Capture the cell that displays the provided text and extract its [x, y] central coordinate. 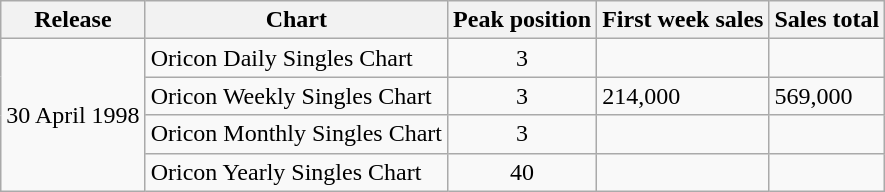
Oricon Yearly Singles Chart [296, 172]
569,000 [827, 96]
Chart [296, 20]
40 [522, 172]
Oricon Monthly Singles Chart [296, 134]
Peak position [522, 20]
214,000 [683, 96]
First week sales [683, 20]
Release [73, 20]
Oricon Daily Singles Chart [296, 58]
Sales total [827, 20]
Oricon Weekly Singles Chart [296, 96]
30 April 1998 [73, 115]
